Provide the [X, Y] coordinate of the cell's center where the given text is located.  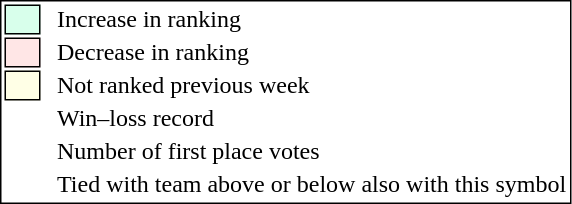
Decrease in ranking [312, 53]
Win–loss record [312, 119]
Tied with team above or below also with this symbol [312, 185]
Number of first place votes [312, 151]
Increase in ranking [312, 19]
Not ranked previous week [312, 85]
